Extract the [x, y] coordinate from the center of the cell holding the provided text.  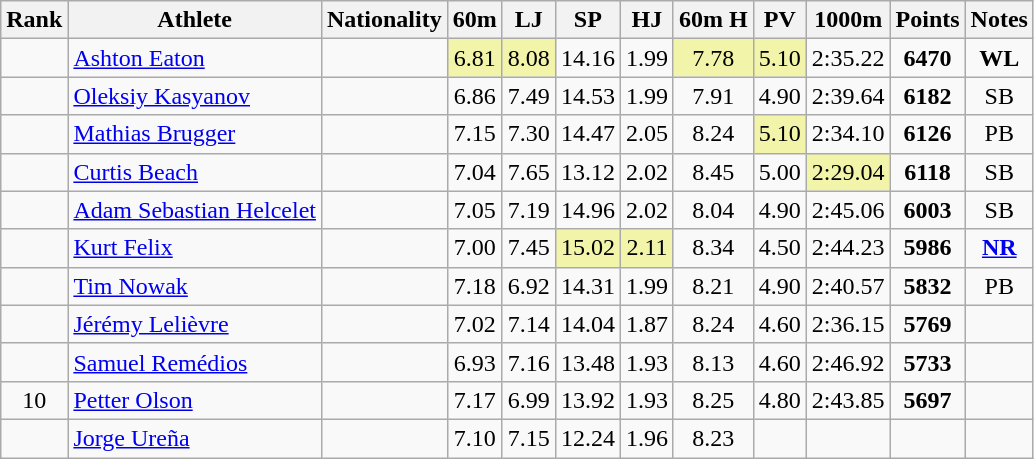
6118 [928, 172]
7.02 [474, 324]
13.12 [588, 172]
5832 [928, 286]
Ashton Eaton [195, 58]
Points [928, 20]
2:35.22 [848, 58]
8.25 [713, 400]
8.04 [713, 210]
HJ [646, 20]
8.08 [528, 58]
2.05 [646, 134]
2.11 [646, 248]
2:46.92 [848, 362]
Nationality [384, 20]
5697 [928, 400]
8.23 [713, 438]
Mathias Brugger [195, 134]
13.48 [588, 362]
7.04 [474, 172]
7.30 [528, 134]
2:34.10 [848, 134]
2:43.85 [848, 400]
Oleksiy Kasyanov [195, 96]
PV [780, 20]
2:39.64 [848, 96]
1.96 [646, 438]
60m [474, 20]
15.02 [588, 248]
Athlete [195, 20]
6126 [928, 134]
7.91 [713, 96]
7.78 [713, 58]
14.04 [588, 324]
7.49 [528, 96]
4.80 [780, 400]
2:36.15 [848, 324]
6.81 [474, 58]
8.34 [713, 248]
1.87 [646, 324]
7.00 [474, 248]
2:40.57 [848, 286]
Rank [34, 20]
14.47 [588, 134]
5986 [928, 248]
Adam Sebastian Helcelet [195, 210]
Kurt Felix [195, 248]
8.45 [713, 172]
Petter Olson [195, 400]
6.93 [474, 362]
5.00 [780, 172]
Curtis Beach [195, 172]
7.45 [528, 248]
5733 [928, 362]
2:44.23 [848, 248]
6003 [928, 210]
1000m [848, 20]
Samuel Remédios [195, 362]
7.16 [528, 362]
7.65 [528, 172]
2:45.06 [848, 210]
4.50 [780, 248]
7.14 [528, 324]
7.17 [474, 400]
2:29.04 [848, 172]
6.92 [528, 286]
6.86 [474, 96]
NR [999, 248]
7.05 [474, 210]
Jérémy Lelièvre [195, 324]
14.31 [588, 286]
WL [999, 58]
10 [34, 400]
Jorge Ureña [195, 438]
14.96 [588, 210]
7.18 [474, 286]
13.92 [588, 400]
8.21 [713, 286]
60m H [713, 20]
5769 [928, 324]
12.24 [588, 438]
14.53 [588, 96]
6182 [928, 96]
6.99 [528, 400]
Notes [999, 20]
SP [588, 20]
6470 [928, 58]
7.10 [474, 438]
14.16 [588, 58]
7.19 [528, 210]
8.13 [713, 362]
LJ [528, 20]
Tim Nowak [195, 286]
